Pinpoint the cell where the given text exists, returning its [X, Y] midpoint coordinate. 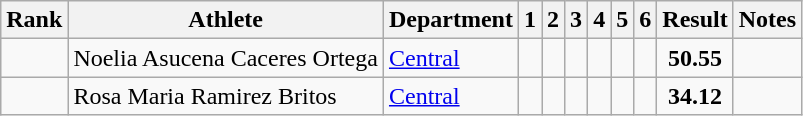
3 [576, 20]
5 [622, 20]
1 [530, 20]
Noelia Asucena Caceres Ortega [226, 58]
Rank [34, 20]
34.12 [695, 96]
2 [554, 20]
Rosa Maria Ramirez Britos [226, 96]
Department [450, 20]
Athlete [226, 20]
Notes [767, 20]
Result [695, 20]
4 [600, 20]
50.55 [695, 58]
6 [646, 20]
